Capture the cell that displays the provided text and extract its (X, Y) central coordinate. 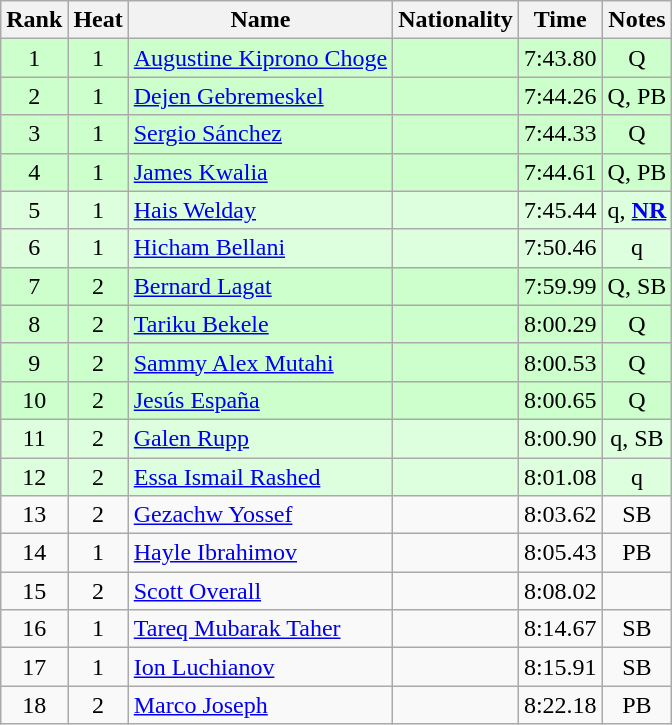
8:05.43 (560, 553)
8 (34, 324)
5 (34, 210)
James Kwalia (260, 172)
q, NR (637, 210)
Marco Joseph (260, 705)
Tareq Mubarak Taher (260, 629)
17 (34, 667)
13 (34, 515)
7:43.80 (560, 58)
8:08.02 (560, 591)
7:45.44 (560, 210)
Name (260, 20)
7 (34, 286)
Sammy Alex Mutahi (260, 362)
8:15.91 (560, 667)
Scott Overall (260, 591)
Hais Welday (260, 210)
9 (34, 362)
7:44.33 (560, 134)
8:03.62 (560, 515)
Augustine Kiprono Choge (260, 58)
18 (34, 705)
8:01.08 (560, 477)
Heat (98, 20)
Nationality (456, 20)
Essa Ismail Rashed (260, 477)
q, SB (637, 438)
12 (34, 477)
7:50.46 (560, 248)
8:22.18 (560, 705)
8:00.65 (560, 400)
Hayle Ibrahimov (260, 553)
7:44.26 (560, 96)
Galen Rupp (260, 438)
8:00.90 (560, 438)
Time (560, 20)
Hicham Bellani (260, 248)
7:44.61 (560, 172)
11 (34, 438)
7:59.99 (560, 286)
Jesús España (260, 400)
8:14.67 (560, 629)
Gezachw Yossef (260, 515)
Dejen Gebremeskel (260, 96)
3 (34, 134)
8:00.53 (560, 362)
Bernard Lagat (260, 286)
16 (34, 629)
Tariku Bekele (260, 324)
Sergio Sánchez (260, 134)
6 (34, 248)
10 (34, 400)
Rank (34, 20)
Notes (637, 20)
14 (34, 553)
15 (34, 591)
4 (34, 172)
8:00.29 (560, 324)
Ion Luchianov (260, 667)
Q, SB (637, 286)
